Provide the [X, Y] coordinate of the cell's center where the given text is located.  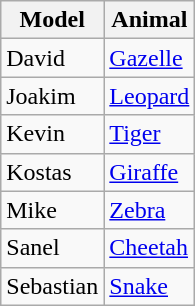
Joakim [52, 96]
Tiger [150, 134]
David [52, 58]
Mike [52, 210]
Gazelle [150, 58]
Zebra [150, 210]
Cheetah [150, 248]
Sanel [52, 248]
Animal [150, 20]
Leopard [150, 96]
Kevin [52, 134]
Snake [150, 286]
Giraffe [150, 172]
Model [52, 20]
Kostas [52, 172]
Sebastian [52, 286]
